Capture the cell that displays the provided text and extract its (X, Y) central coordinate. 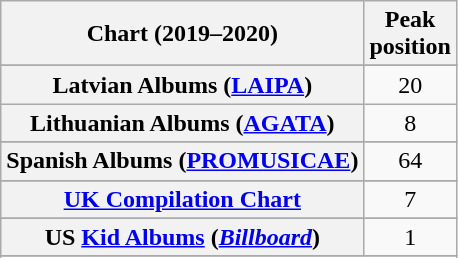
7 (410, 199)
Lithuanian Albums (AGATA) (182, 123)
20 (410, 85)
Peakposition (410, 34)
8 (410, 123)
1 (410, 237)
Latvian Albums (LAIPA) (182, 85)
US Kid Albums (Billboard) (182, 237)
UK Compilation Chart (182, 199)
Spanish Albums (PROMUSICAE) (182, 161)
Chart (2019–2020) (182, 34)
64 (410, 161)
